Output the [x, y] coordinate of the center of the cell containing the given text.  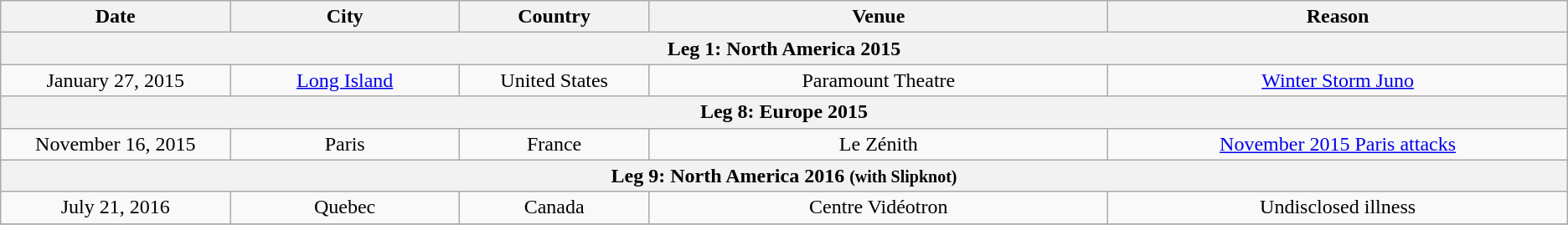
November 2015 Paris attacks [1338, 144]
Leg 8: Europe 2015 [784, 112]
November 16, 2015 [116, 144]
Country [554, 17]
Reason [1338, 17]
Canada [554, 207]
City [345, 17]
Paramount Theatre [879, 80]
Centre Vidéotron [879, 207]
Undisclosed illness [1338, 207]
Leg 9: North America 2016 (with Slipknot) [784, 176]
Quebec [345, 207]
Date [116, 17]
United States [554, 80]
Long Island [345, 80]
July 21, 2016 [116, 207]
Paris [345, 144]
Leg 1: North America 2015 [784, 49]
Le Zénith [879, 144]
Venue [879, 17]
January 27, 2015 [116, 80]
France [554, 144]
Winter Storm Juno [1338, 80]
